Search for the cell housing the specified text and yield its (x, y) center coordinate. 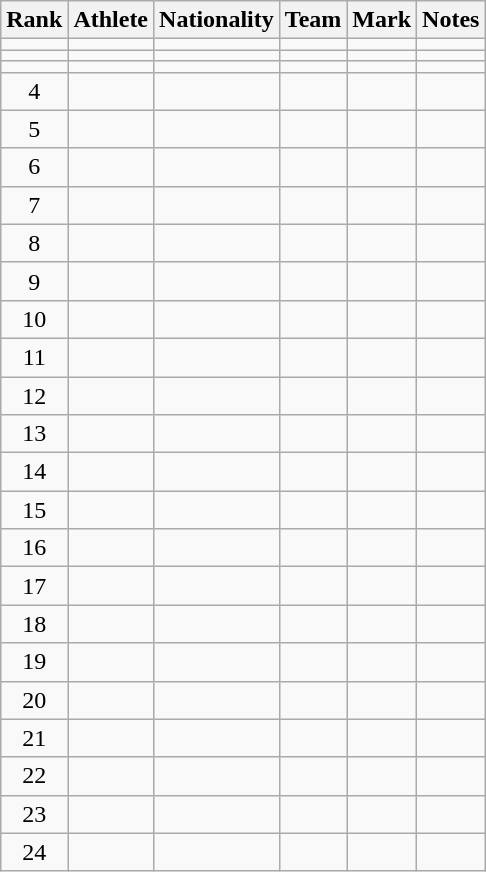
7 (34, 205)
6 (34, 167)
23 (34, 814)
Notes (451, 20)
19 (34, 662)
20 (34, 700)
22 (34, 776)
11 (34, 357)
16 (34, 548)
17 (34, 586)
24 (34, 852)
18 (34, 624)
Rank (34, 20)
8 (34, 243)
Mark (382, 20)
10 (34, 319)
Nationality (217, 20)
15 (34, 510)
Team (313, 20)
21 (34, 738)
5 (34, 129)
14 (34, 472)
Athlete (111, 20)
13 (34, 434)
12 (34, 395)
4 (34, 91)
9 (34, 281)
